Extract the (x, y) coordinate from the center of the cell holding the provided text.  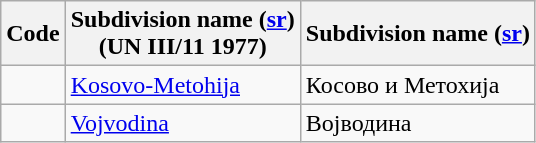
Code (33, 34)
Kosovo-Metohija (182, 85)
Subdivision name (sr) (418, 34)
Vojvodina (182, 123)
Косово и Метохиja (418, 85)
Војводина (418, 123)
Subdivision name (sr)(UN III/11 1977) (182, 34)
